Identify which cell holds the provided text, then report its (X, Y) central coordinate. 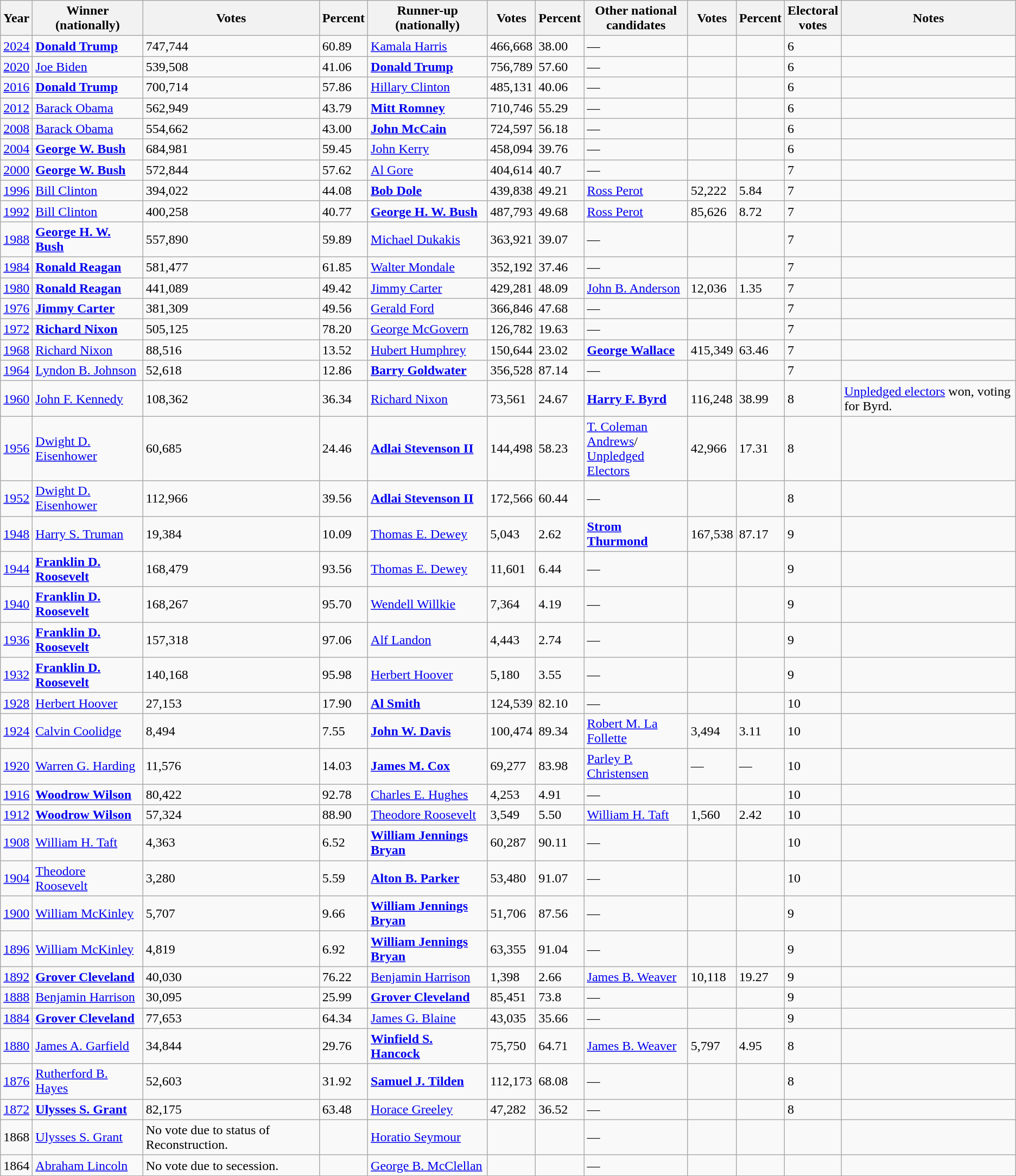
31.92 (343, 1081)
No vote due to secession. (231, 1165)
60,685 (231, 448)
2.62 (560, 534)
29.76 (343, 1046)
1960 (16, 398)
80,422 (231, 794)
5,707 (231, 914)
87.14 (560, 371)
3,494 (712, 730)
49.42 (343, 288)
168,479 (231, 569)
554,662 (231, 129)
37.46 (560, 267)
47,282 (511, 1109)
82.10 (560, 703)
2.42 (760, 815)
24.67 (560, 398)
42,966 (712, 448)
40.06 (560, 87)
485,131 (511, 87)
363,921 (511, 239)
57.60 (560, 67)
60.44 (560, 498)
83.98 (560, 766)
Horace Greeley (428, 1109)
439,838 (511, 190)
1928 (16, 703)
77,653 (231, 1018)
126,782 (511, 329)
59.89 (343, 239)
1980 (16, 288)
1864 (16, 1165)
112,966 (231, 498)
2016 (16, 87)
73,561 (511, 398)
53,480 (511, 878)
58.23 (560, 448)
108,362 (231, 398)
Al Gore (428, 170)
11,576 (231, 766)
381,309 (231, 309)
1876 (16, 1081)
57.62 (343, 170)
82,175 (231, 1109)
Horatio Seymour (428, 1137)
Joe Biden (88, 67)
8.72 (760, 211)
144,498 (511, 448)
Bob Dole (428, 190)
23.02 (560, 350)
Barry Goldwater (428, 371)
5,797 (712, 1046)
13.52 (343, 350)
25.99 (343, 997)
Electoralvotes (813, 18)
1868 (16, 1137)
124,539 (511, 703)
17.90 (343, 703)
68.08 (560, 1081)
557,890 (231, 239)
No vote due to status of Reconstruction. (231, 1137)
7.55 (343, 730)
366,846 (511, 309)
5.50 (560, 815)
Wendell Willkie (428, 605)
34,844 (231, 1046)
Charles E. Hughes (428, 794)
14.03 (343, 766)
73.8 (560, 997)
1900 (16, 914)
92.78 (343, 794)
Alton B. Parker (428, 878)
168,267 (231, 605)
John W. Davis (428, 730)
1988 (16, 239)
90.11 (560, 843)
1888 (16, 997)
2020 (16, 67)
1984 (16, 267)
88.90 (343, 815)
4,443 (511, 639)
458,094 (511, 149)
Parley P. Christensen (636, 766)
Walter Mondale (428, 267)
756,789 (511, 67)
Hubert Humphrey (428, 350)
4,253 (511, 794)
47.68 (560, 309)
3,280 (231, 878)
487,793 (511, 211)
12,036 (712, 288)
James G. Blaine (428, 1018)
69,277 (511, 766)
52,222 (712, 190)
3,549 (511, 815)
95.98 (343, 675)
T. Coleman Andrews/Unpledged Electors (636, 448)
352,192 (511, 267)
49.68 (560, 211)
24.46 (343, 448)
1920 (16, 766)
1952 (16, 498)
8,494 (231, 730)
1948 (16, 534)
John Kerry (428, 149)
1.35 (760, 288)
1972 (16, 329)
1924 (16, 730)
39.76 (560, 149)
1912 (16, 815)
36.34 (343, 398)
5.84 (760, 190)
19.63 (560, 329)
63.48 (343, 1109)
76.22 (343, 977)
429,281 (511, 288)
91.04 (560, 949)
John McCain (428, 129)
356,528 (511, 371)
1944 (16, 569)
2012 (16, 108)
100,474 (511, 730)
684,981 (231, 149)
Kamala Harris (428, 46)
4.91 (560, 794)
78.20 (343, 329)
466,668 (511, 46)
85,626 (712, 211)
6.44 (560, 569)
39.56 (343, 498)
562,949 (231, 108)
581,477 (231, 267)
Harry F. Byrd (636, 398)
2.74 (560, 639)
2.66 (560, 977)
6.52 (343, 843)
56.18 (560, 129)
Mitt Romney (428, 108)
Alf Landon (428, 639)
2000 (16, 170)
4,819 (231, 949)
52,603 (231, 1081)
394,022 (231, 190)
41.06 (343, 67)
57,324 (231, 815)
88,516 (231, 350)
1932 (16, 675)
49.56 (343, 309)
Calvin Coolidge (88, 730)
Hillary Clinton (428, 87)
4.19 (560, 605)
17.31 (760, 448)
6.92 (343, 949)
150,644 (511, 350)
710,746 (511, 108)
44.08 (343, 190)
Winner (nationally) (88, 18)
1872 (16, 1109)
Lyndon B. Johnson (88, 371)
10,118 (712, 977)
2004 (16, 149)
404,614 (511, 170)
167,538 (712, 534)
415,349 (712, 350)
38.00 (560, 46)
140,168 (231, 675)
112,173 (511, 1081)
7,364 (511, 605)
Other nationalcandidates (636, 18)
Rutherford B. Hayes (88, 1081)
572,844 (231, 170)
36.52 (560, 1109)
3.55 (560, 675)
87.17 (760, 534)
1,398 (511, 977)
116,248 (712, 398)
1896 (16, 949)
724,597 (511, 129)
51,706 (511, 914)
60,287 (511, 843)
12.86 (343, 371)
1964 (16, 371)
38.99 (760, 398)
97.06 (343, 639)
43.00 (343, 129)
63.46 (760, 350)
Winfield S. Hancock (428, 1046)
52,618 (231, 371)
George McGovern (428, 329)
1908 (16, 843)
441,089 (231, 288)
87.56 (560, 914)
Notes (928, 18)
1916 (16, 794)
93.56 (343, 569)
40,030 (231, 977)
157,318 (231, 639)
27,153 (231, 703)
2024 (16, 46)
60.89 (343, 46)
1,560 (712, 815)
1956 (16, 448)
39.07 (560, 239)
64.34 (343, 1018)
172,566 (511, 498)
505,125 (231, 329)
747,744 (231, 46)
1996 (16, 190)
John F. Kennedy (88, 398)
Warren G. Harding (88, 766)
Al Smith (428, 703)
4,363 (231, 843)
5,180 (511, 675)
Gerald Ford (428, 309)
1936 (16, 639)
James M. Cox (428, 766)
10.09 (343, 534)
91.07 (560, 878)
48.09 (560, 288)
9.66 (343, 914)
61.85 (343, 267)
85,451 (511, 997)
1992 (16, 211)
5.59 (343, 878)
539,508 (231, 67)
George B. McClellan (428, 1165)
11,601 (511, 569)
1976 (16, 309)
57.86 (343, 87)
1884 (16, 1018)
700,714 (231, 87)
89.34 (560, 730)
43,035 (511, 1018)
1940 (16, 605)
2008 (16, 129)
Harry S. Truman (88, 534)
Abraham Lincoln (88, 1165)
1892 (16, 977)
19.27 (760, 977)
Samuel J. Tilden (428, 1081)
95.70 (343, 605)
19,384 (231, 534)
55.29 (560, 108)
63,355 (511, 949)
59.45 (343, 149)
George Wallace (636, 350)
43.79 (343, 108)
4.95 (760, 1046)
Year (16, 18)
Strom Thurmond (636, 534)
35.66 (560, 1018)
Michael Dukakis (428, 239)
40.7 (560, 170)
64.71 (560, 1046)
30,095 (231, 997)
40.77 (343, 211)
James A. Garfield (88, 1046)
49.21 (560, 190)
John B. Anderson (636, 288)
1880 (16, 1046)
5,043 (511, 534)
Unpledged electors won, voting for Byrd. (928, 398)
1968 (16, 350)
75,750 (511, 1046)
1904 (16, 878)
400,258 (231, 211)
Runner-up (nationally) (428, 18)
3.11 (760, 730)
Robert M. La Follette (636, 730)
